Identify which cell holds the provided text, then report its (x, y) central coordinate. 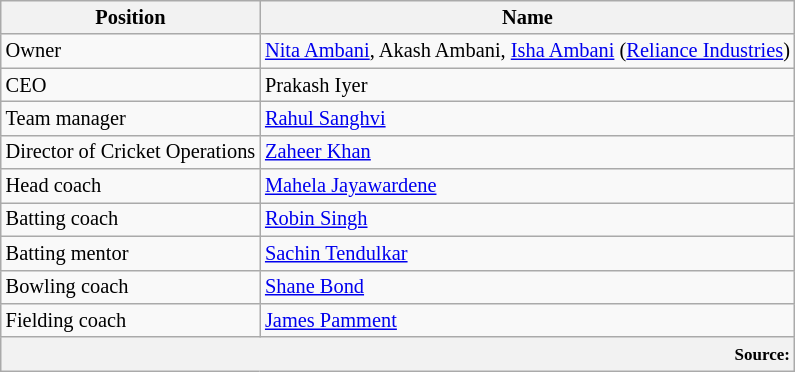
Head coach (130, 186)
Batting mentor (130, 253)
Robin Singh (528, 219)
Rahul Sanghvi (528, 118)
Team manager (130, 118)
Zaheer Khan (528, 152)
Bowling coach (130, 287)
Owner (130, 51)
CEO (130, 85)
James Pamment (528, 320)
Fielding coach (130, 320)
Director of Cricket Operations (130, 152)
Shane Bond (528, 287)
Mahela Jayawardene (528, 186)
Batting coach (130, 219)
Position (130, 17)
Source: (398, 354)
Prakash Iyer (528, 85)
Nita Ambani, Akash Ambani, Isha Ambani (Reliance Industries) (528, 51)
Name (528, 17)
Sachin Tendulkar (528, 253)
